Capture the cell that displays the provided text and extract its (X, Y) central coordinate. 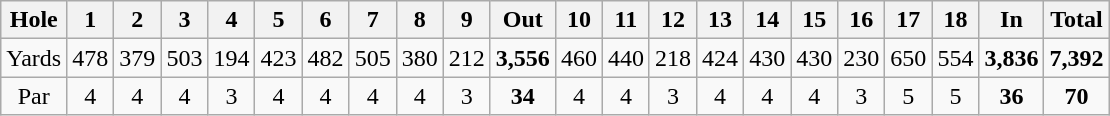
3,556 (522, 58)
1 (90, 20)
36 (1012, 96)
194 (232, 58)
11 (626, 20)
8 (420, 20)
380 (420, 58)
15 (814, 20)
10 (578, 20)
503 (184, 58)
423 (278, 58)
14 (768, 20)
16 (862, 20)
18 (956, 20)
218 (672, 58)
505 (372, 58)
460 (578, 58)
379 (138, 58)
7 (372, 20)
478 (90, 58)
13 (720, 20)
Yards (34, 58)
7,392 (1076, 58)
Total (1076, 20)
424 (720, 58)
Hole (34, 20)
17 (908, 20)
34 (522, 96)
650 (908, 58)
554 (956, 58)
2 (138, 20)
230 (862, 58)
Out (522, 20)
482 (326, 58)
Par (34, 96)
3,836 (1012, 58)
6 (326, 20)
In (1012, 20)
212 (466, 58)
440 (626, 58)
9 (466, 20)
12 (672, 20)
70 (1076, 96)
